Capture the cell that displays the provided text and extract its [X, Y] central coordinate. 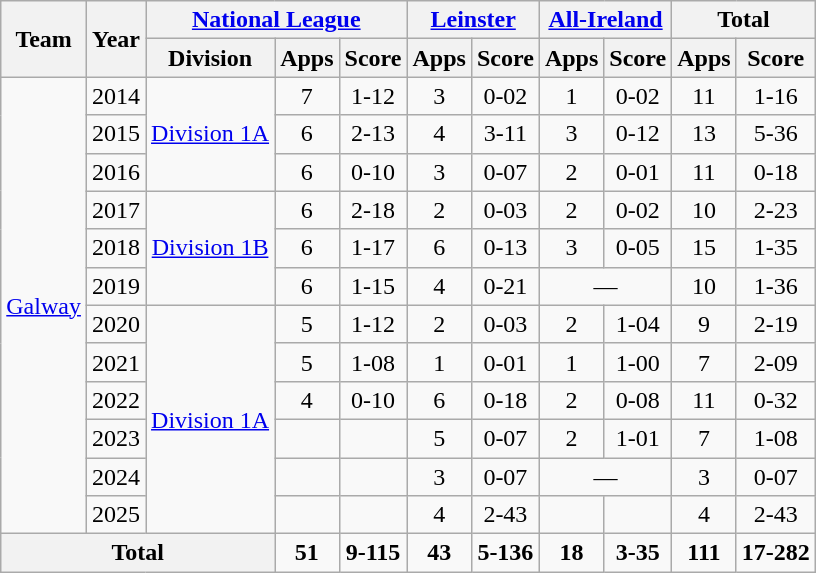
2-18 [373, 210]
1-15 [373, 286]
1-17 [373, 248]
2017 [116, 210]
2021 [116, 362]
3-35 [638, 553]
1-16 [776, 96]
2014 [116, 96]
2023 [116, 438]
9-115 [373, 553]
18 [571, 553]
2015 [116, 134]
Team [44, 39]
2-13 [373, 134]
1-04 [638, 324]
2019 [116, 286]
0-13 [505, 248]
111 [704, 553]
9 [704, 324]
Division [210, 58]
5-36 [776, 134]
0-32 [776, 400]
2022 [116, 400]
2-09 [776, 362]
0-12 [638, 134]
0-21 [505, 286]
1-01 [638, 438]
All-Ireland [605, 20]
2018 [116, 248]
Year [116, 39]
0-05 [638, 248]
Galway [44, 306]
National League [276, 20]
1-35 [776, 248]
17-282 [776, 553]
5-136 [505, 553]
3-11 [505, 134]
43 [439, 553]
2-19 [776, 324]
51 [307, 553]
1-36 [776, 286]
2025 [116, 515]
2016 [116, 172]
2024 [116, 477]
2-23 [776, 210]
1-00 [638, 362]
Leinster [473, 20]
2020 [116, 324]
Division 1B [210, 248]
13 [704, 134]
15 [704, 248]
0-08 [638, 400]
